Provide the [x, y] coordinate of the cell's center where the given text is located.  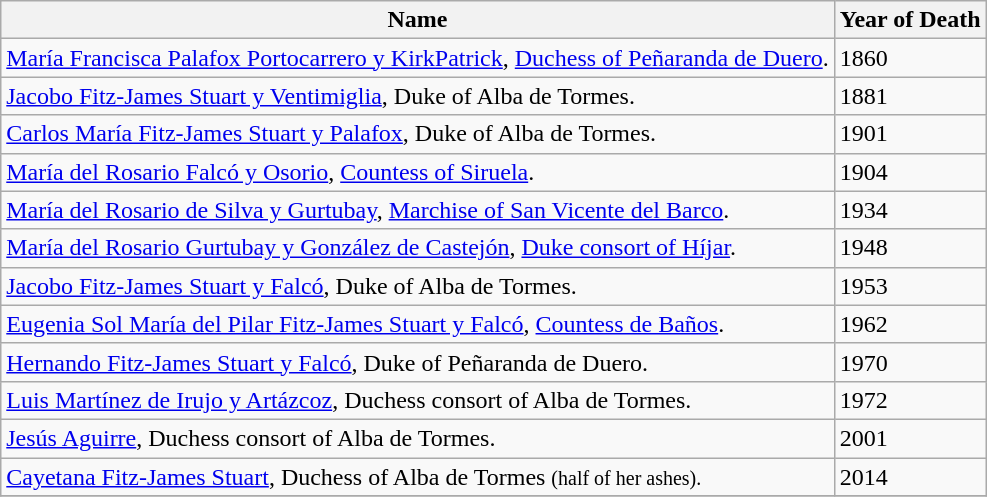
María Francisca Palafox Portocarrero y KirkPatrick, Duchess of Peñaranda de Duero. [418, 58]
1962 [910, 324]
María del Rosario Gurtubay y González de Castejón, Duke consort of Híjar. [418, 248]
2014 [910, 477]
Year of Death [910, 20]
1881 [910, 96]
Jesús Aguirre, Duchess consort of Alba de Tormes. [418, 438]
1901 [910, 134]
Jacobo Fitz-James Stuart y Ventimiglia, Duke of Alba de Tormes. [418, 96]
1934 [910, 210]
1948 [910, 248]
Jacobo Fitz-James Stuart y Falcó, Duke of Alba de Tormes. [418, 286]
1972 [910, 400]
1970 [910, 362]
1953 [910, 286]
María del Rosario de Silva y Gurtubay, Marchise of San Vicente del Barco. [418, 210]
María del Rosario Falcó y Osorio, Countess of Siruela. [418, 172]
2001 [910, 438]
Eugenia Sol María del Pilar Fitz-James Stuart y Falcó, Countess de Baños. [418, 324]
1904 [910, 172]
Name [418, 20]
Carlos María Fitz-James Stuart y Palafox, Duke of Alba de Tormes. [418, 134]
Hernando Fitz-James Stuart y Falcó, Duke of Peñaranda de Duero. [418, 362]
Cayetana Fitz-James Stuart, Duchess of Alba de Tormes (half of her ashes). [418, 477]
1860 [910, 58]
Luis Martínez de Irujo y Artázcoz, Duchess consort of Alba de Tormes. [418, 400]
